Return (x, y) of the center of cell containing provided text 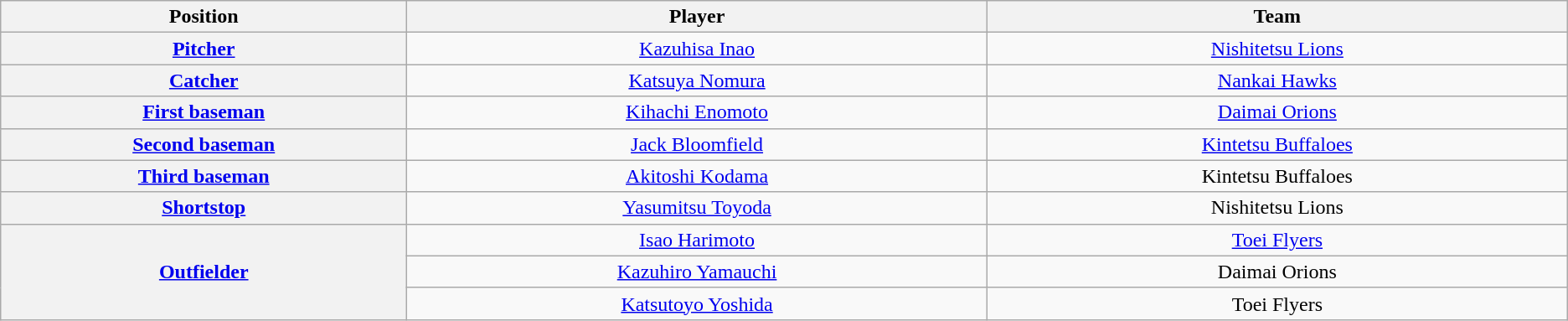
Pitcher (204, 49)
Katsutoyo Yoshida (697, 303)
Nankai Hawks (1277, 80)
Shortstop (204, 208)
Kazuhiro Yamauchi (697, 272)
First baseman (204, 112)
Third baseman (204, 176)
Position (204, 17)
Isao Harimoto (697, 240)
Yasumitsu Toyoda (697, 208)
Kazuhisa Inao (697, 49)
Second baseman (204, 144)
Akitoshi Kodama (697, 176)
Catcher (204, 80)
Team (1277, 17)
Jack Bloomfield (697, 144)
Player (697, 17)
Kihachi Enomoto (697, 112)
Outfielder (204, 272)
Katsuya Nomura (697, 80)
